Extract the [X, Y] coordinate from the center of the cell holding the provided text.  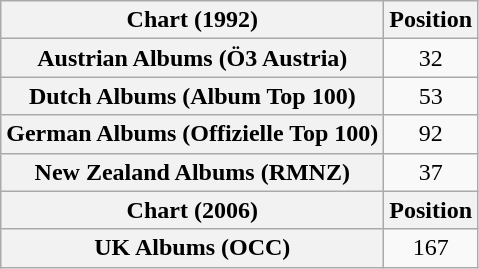
UK Albums (OCC) [192, 248]
Dutch Albums (Album Top 100) [192, 96]
Chart (2006) [192, 210]
German Albums (Offizielle Top 100) [192, 134]
167 [431, 248]
Austrian Albums (Ö3 Austria) [192, 58]
New Zealand Albums (RMNZ) [192, 172]
37 [431, 172]
32 [431, 58]
92 [431, 134]
53 [431, 96]
Chart (1992) [192, 20]
